Provide the (x, y) coordinate of the cell's center where the given text is located.  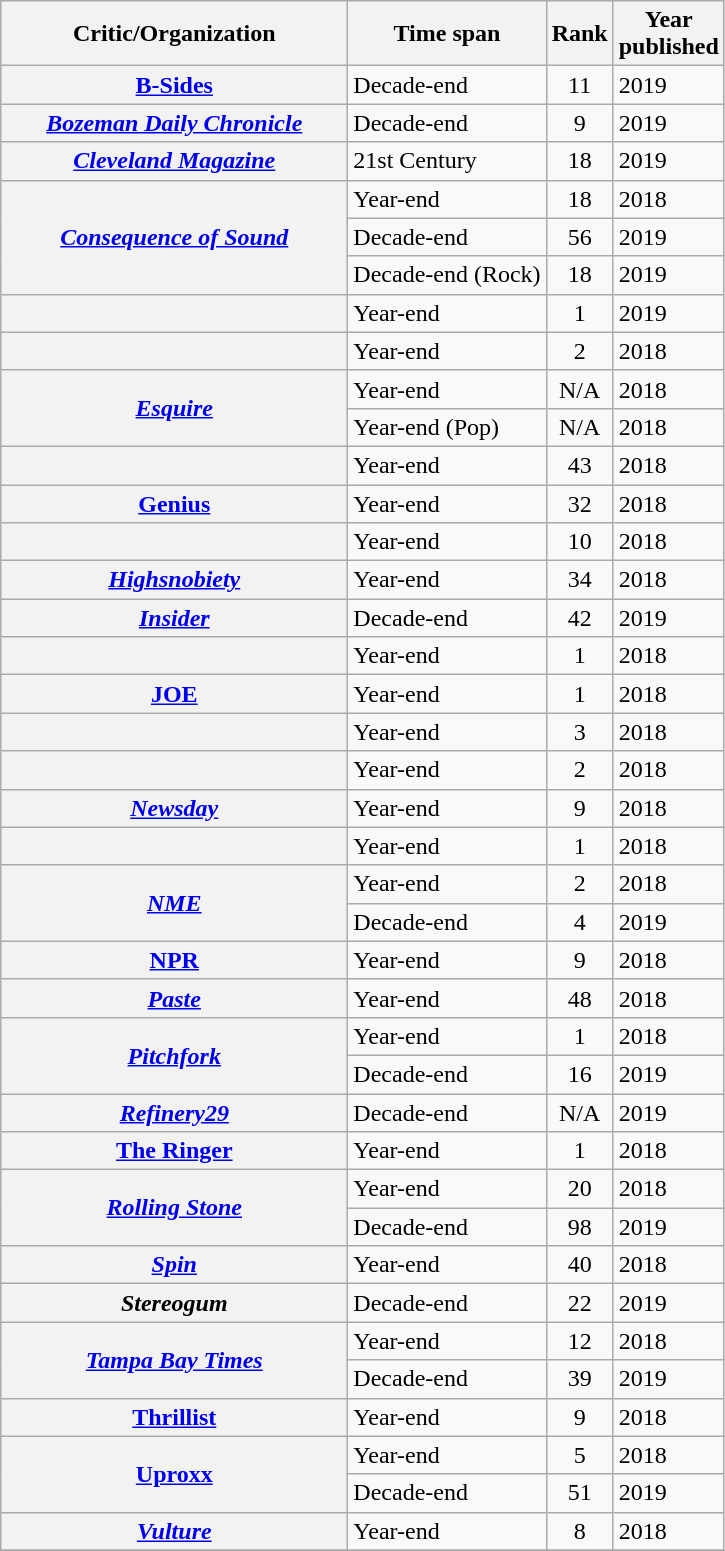
B-Sides (174, 85)
Year-end (Pop) (447, 427)
Uproxx (174, 1474)
Critic/Organization (174, 34)
Newsday (174, 808)
20 (580, 1189)
NME (174, 903)
11 (580, 85)
Insider (174, 618)
Time span (447, 34)
56 (580, 237)
Rolling Stone (174, 1208)
JOE (174, 694)
Consequence of Sound (174, 237)
42 (580, 618)
Yearpublished (668, 34)
Paste (174, 998)
12 (580, 1341)
34 (580, 580)
39 (580, 1379)
Esquire (174, 408)
40 (580, 1265)
Highsnobiety (174, 580)
Genius (174, 503)
Bozeman Daily Chronicle (174, 123)
Spin (174, 1265)
Vulture (174, 1531)
Decade-end (Rock) (447, 275)
21st Century (447, 161)
8 (580, 1531)
51 (580, 1493)
Stereogum (174, 1303)
Cleveland Magazine (174, 161)
48 (580, 998)
22 (580, 1303)
98 (580, 1227)
16 (580, 1074)
43 (580, 465)
Tampa Bay Times (174, 1360)
4 (580, 922)
Pitchfork (174, 1055)
10 (580, 542)
Thrillist (174, 1417)
Refinery29 (174, 1113)
Rank (580, 34)
NPR (174, 960)
The Ringer (174, 1151)
32 (580, 503)
5 (580, 1455)
3 (580, 732)
